Extract the (x, y) coordinate from the center of the cell holding the provided text.  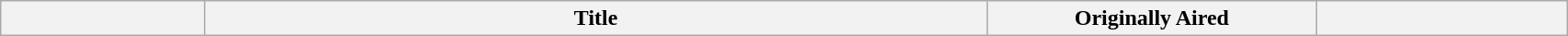
Originally Aired (1152, 18)
Title (595, 18)
